Return the (x, y) coordinate for the center point of the cell that contains the specified text.  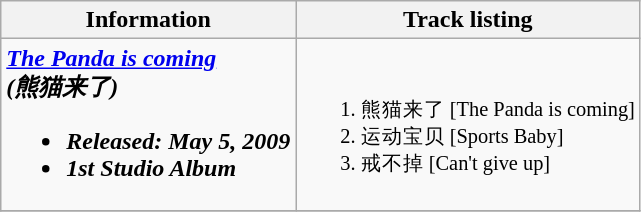
Information (148, 20)
Track listing (468, 20)
熊猫来了 [The Panda is coming]运动宝贝 [Sports Baby]戒不掉 [Can't give up] (468, 125)
The Panda is coming(熊猫来了)Released: May 5, 20091st Studio Album (148, 125)
